For the text-containing cell, return its midpoint in [x, y] coordinate format. 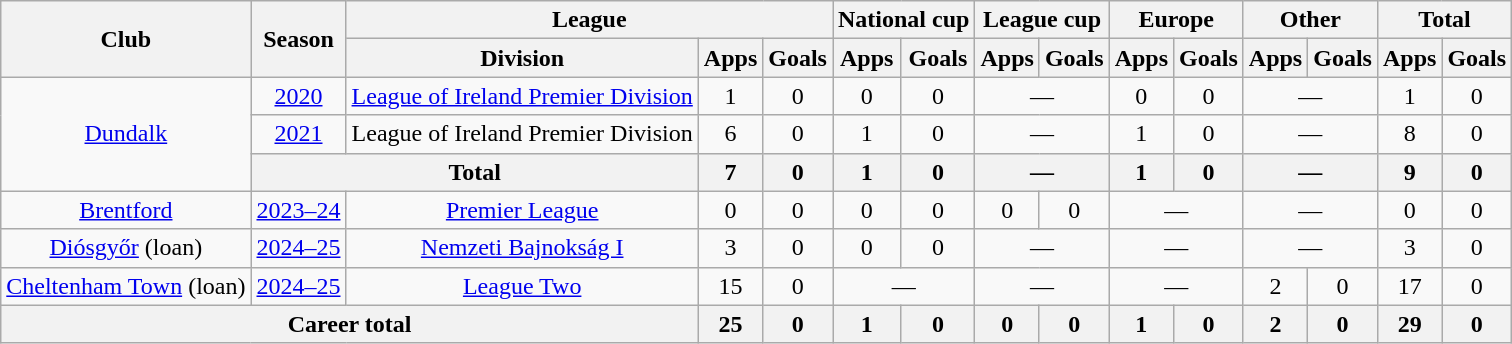
Other [1310, 20]
17 [1409, 286]
2023–24 [298, 210]
Division [522, 58]
Dundalk [126, 134]
Career total [350, 324]
Club [126, 39]
29 [1409, 324]
Brentford [126, 210]
Europe [1176, 20]
7 [730, 172]
National cup [903, 20]
6 [730, 134]
2020 [298, 96]
2021 [298, 134]
Cheltenham Town (loan) [126, 286]
Nemzeti Bajnokság I [522, 248]
League [589, 20]
Diósgyőr (loan) [126, 248]
25 [730, 324]
8 [1409, 134]
9 [1409, 172]
League cup [1042, 20]
Premier League [522, 210]
15 [730, 286]
League Two [522, 286]
Season [298, 39]
